Detect which cell encompasses the target text, then output its [X, Y] center coordinate. 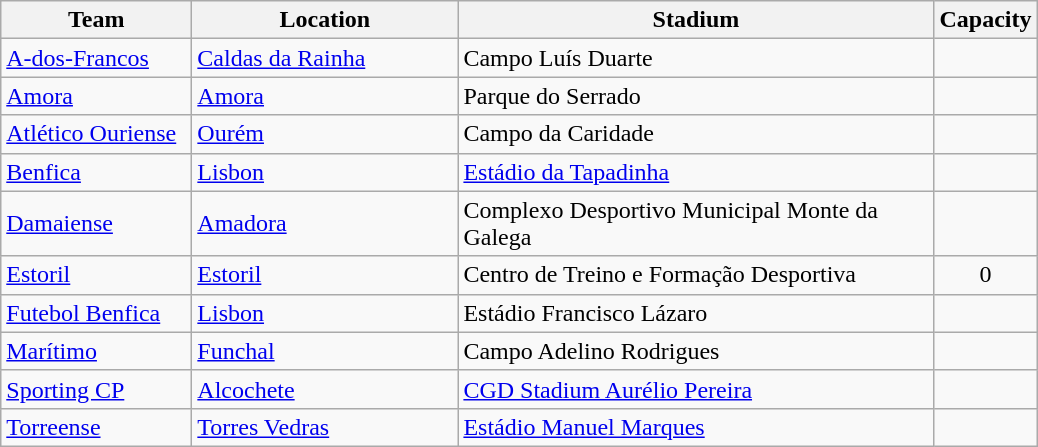
Benfica [96, 172]
Location [325, 20]
Campo Luís Duarte [696, 58]
Atlético Ouriense [96, 134]
Team [96, 20]
Estádio Francisco Lázaro [696, 313]
CGD Stadium Aurélio Pereira [696, 389]
Stadium [696, 20]
Sporting CP [96, 389]
Marítimo [96, 351]
A-dos-Francos [96, 58]
Campo Adelino Rodrigues [696, 351]
Futebol Benfica [96, 313]
0 [986, 275]
Parque do Serrado [696, 96]
Estádio da Tapadinha [696, 172]
Damaiense [96, 224]
Estádio Manuel Marques [696, 427]
Ourém [325, 134]
Campo da Caridade [696, 134]
Amadora [325, 224]
Alcochete [325, 389]
Capacity [986, 20]
Torres Vedras [325, 427]
Funchal [325, 351]
Centro de Treino e Formação Desportiva [696, 275]
Complexo Desportivo Municipal Monte da Galega [696, 224]
Caldas da Rainha [325, 58]
Torreense [96, 427]
